Provide the [X, Y] coordinate of the cell's center where the given text is located.  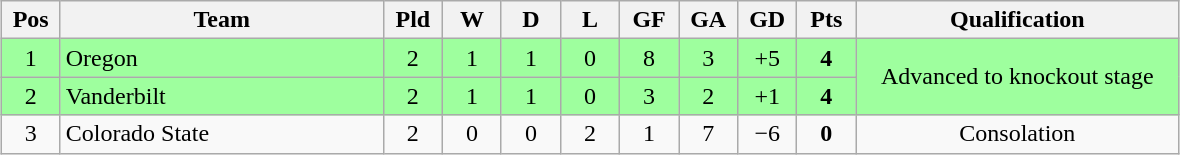
Team [222, 20]
GF [650, 20]
Pos [30, 20]
Oregon [222, 58]
Qualification [1018, 20]
Vanderbilt [222, 96]
Advanced to knockout stage [1018, 77]
Pts [826, 20]
L [590, 20]
Consolation [1018, 134]
D [530, 20]
Colorado State [222, 134]
Pld [412, 20]
−6 [768, 134]
+1 [768, 96]
8 [650, 58]
GD [768, 20]
GA [708, 20]
+5 [768, 58]
7 [708, 134]
W [472, 20]
